Provide the (X, Y) coordinate of the cell's center where the given text is located.  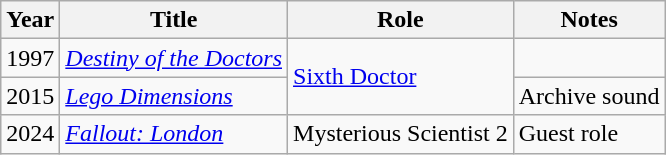
Notes (589, 20)
2015 (30, 96)
1997 (30, 58)
2024 (30, 134)
Fallout: London (174, 134)
Destiny of the Doctors (174, 58)
Role (401, 20)
Lego Dimensions (174, 96)
Year (30, 20)
Title (174, 20)
Sixth Doctor (401, 77)
Guest role (589, 134)
Archive sound (589, 96)
Mysterious Scientist 2 (401, 134)
